Extract the (X, Y) coordinate from the center of the cell holding the provided text.  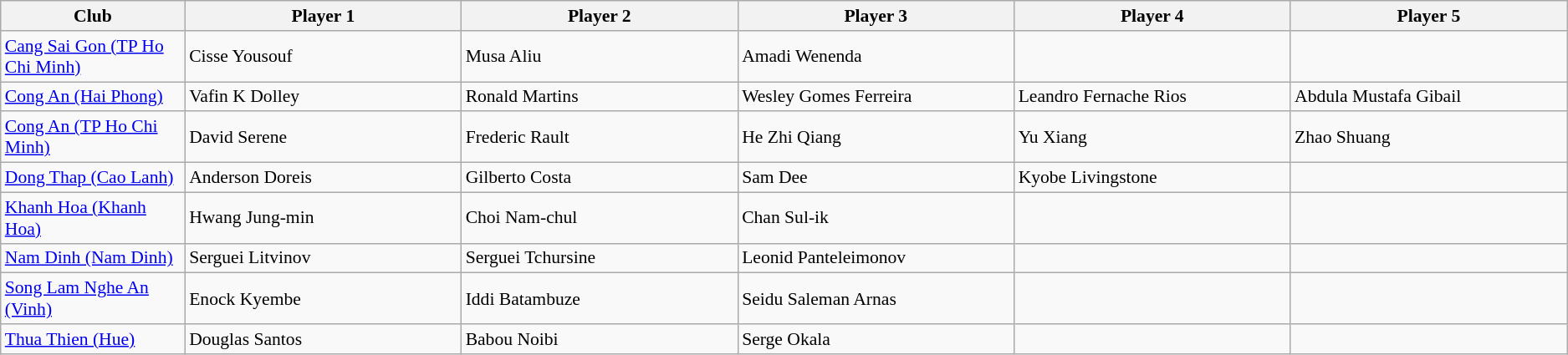
Serguei Litvinov (323, 258)
Song Lam Nghe An (Vinh) (93, 299)
Chan Sul-ik (876, 217)
Hwang Jung-min (323, 217)
Leandro Fernache Rios (1152, 97)
Vafin K Dolley (323, 97)
Player 1 (323, 16)
Enock Kyembe (323, 299)
Choi Nam-chul (600, 217)
Leonid Panteleimonov (876, 258)
Abdula Mustafa Gibail (1428, 97)
Cong An (Hai Phong) (93, 97)
David Serene (323, 137)
Player 4 (1152, 16)
Zhao Shuang (1428, 137)
Khanh Hoa (Khanh Hoa) (93, 217)
Seidu Saleman Arnas (876, 299)
Cisse Yousouf (323, 57)
Kyobe Livingstone (1152, 178)
Serguei Tchursine (600, 258)
Babou Noibi (600, 339)
Ronald Martins (600, 97)
Cang Sai Gon (TP Ho Chi Minh) (93, 57)
Iddi Batambuze (600, 299)
Player 5 (1428, 16)
Serge Okala (876, 339)
He Zhi Qiang (876, 137)
Douglas Santos (323, 339)
Club (93, 16)
Nam Dinh (Nam Dinh) (93, 258)
Player 2 (600, 16)
Player 3 (876, 16)
Musa Aliu (600, 57)
Wesley Gomes Ferreira (876, 97)
Cong An (TP Ho Chi Minh) (93, 137)
Amadi Wenenda (876, 57)
Thua Thien (Hue) (93, 339)
Frederic Rault (600, 137)
Anderson Doreis (323, 178)
Dong Thap (Cao Lanh) (93, 178)
Yu Xiang (1152, 137)
Sam Dee (876, 178)
Gilberto Costa (600, 178)
